Return the [X, Y] coordinate for the center point of the cell that contains the specified text.  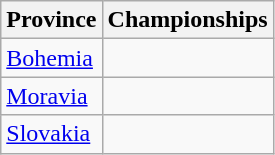
Slovakia [52, 134]
Bohemia [52, 58]
Championships [188, 20]
Province [52, 20]
Moravia [52, 96]
